Capture the cell that displays the provided text and extract its (X, Y) central coordinate. 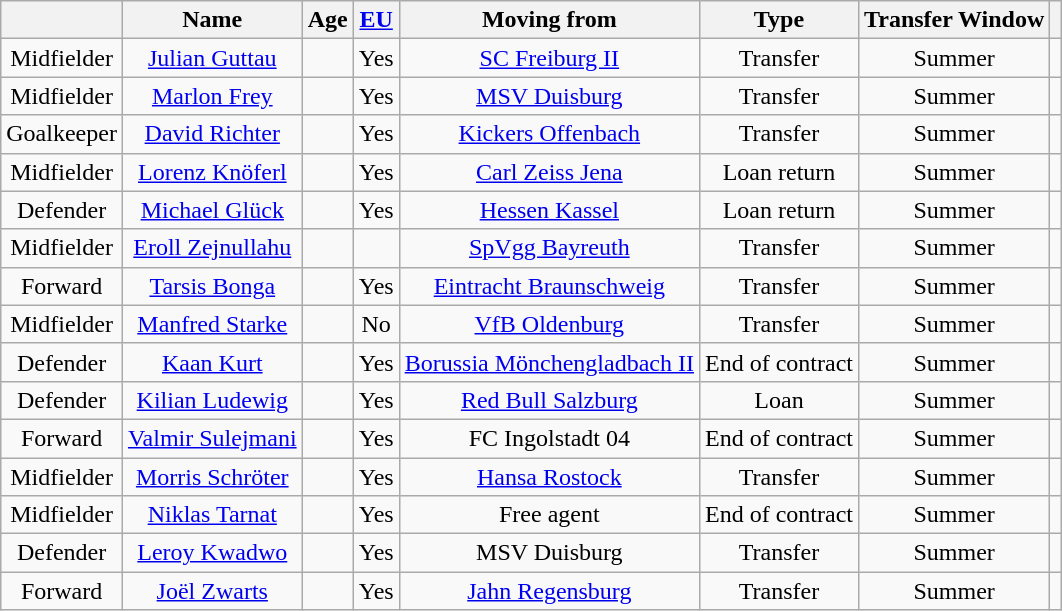
Carl Zeiss Jena (549, 172)
SC Freiburg II (549, 58)
Eintracht Braunschweig (549, 286)
Moving from (549, 20)
VfB Oldenburg (549, 324)
Lorenz Knöferl (212, 172)
Joël Zwarts (212, 591)
Marlon Frey (212, 96)
Transfer Window (954, 20)
Michael Glück (212, 210)
EU (376, 20)
Hessen Kassel (549, 210)
Jahn Regensburg (549, 591)
Free agent (549, 515)
FC Ingolstadt 04 (549, 438)
Age (328, 20)
Eroll Zejnullahu (212, 248)
Leroy Kwadwo (212, 553)
Manfred Starke (212, 324)
David Richter (212, 134)
Valmir Sulejmani (212, 438)
SpVgg Bayreuth (549, 248)
Name (212, 20)
Borussia Mönchengladbach II (549, 362)
Niklas Tarnat (212, 515)
Kaan Kurt (212, 362)
Kickers Offenbach (549, 134)
No (376, 324)
Hansa Rostock (549, 477)
Julian Guttau (212, 58)
Loan (778, 400)
Tarsis Bonga (212, 286)
Goalkeeper (62, 134)
Red Bull Salzburg (549, 400)
Kilian Ludewig (212, 400)
Type (778, 20)
Morris Schröter (212, 477)
